Extract the (X, Y) coordinate from the center of the cell holding the provided text.  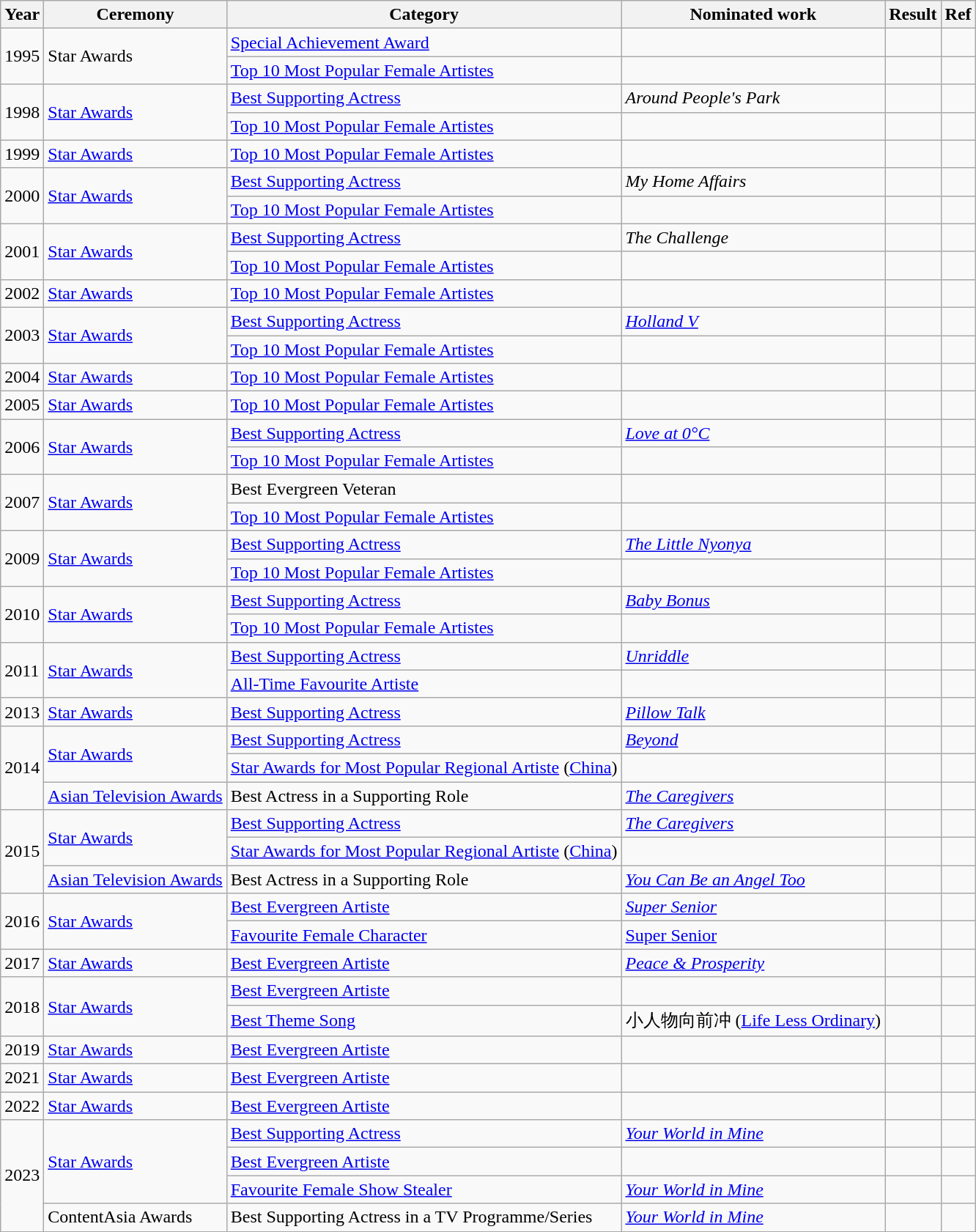
Ceremony (135, 15)
Best Supporting Actress in a TV Programme/Series (424, 1217)
The Little Nyonya (753, 545)
2016 (22, 921)
1998 (22, 112)
Nominated work (753, 15)
Ref (958, 15)
Peace & Prosperity (753, 963)
Favourite Female Character (424, 935)
2015 (22, 852)
Love at 0°C (753, 433)
Around People's Park (753, 98)
Category (424, 15)
2009 (22, 558)
2004 (22, 377)
Year (22, 15)
2019 (22, 1050)
1999 (22, 154)
You Can Be an Angel Too (753, 879)
Pillow Talk (753, 712)
2014 (22, 767)
2006 (22, 447)
2003 (22, 335)
The Challenge (753, 237)
2021 (22, 1078)
2023 (22, 1176)
2007 (22, 503)
All-Time Favourite Artiste (424, 684)
Favourite Female Show Stealer (424, 1189)
2002 (22, 293)
Best Evergreen Veteran (424, 489)
2005 (22, 405)
2001 (22, 251)
2013 (22, 712)
2011 (22, 670)
ContentAsia Awards (135, 1217)
Result (913, 15)
2022 (22, 1106)
Unriddle (753, 656)
My Home Affairs (753, 182)
2010 (22, 614)
2017 (22, 963)
2018 (22, 1007)
Holland V (753, 321)
Special Achievement Award (424, 43)
1995 (22, 56)
2000 (22, 196)
Best Theme Song (424, 1020)
Beyond (753, 739)
小人物向前冲 (Life Less Ordinary) (753, 1020)
Baby Bonus (753, 600)
